Search for the cell housing the specified text and yield its [x, y] center coordinate. 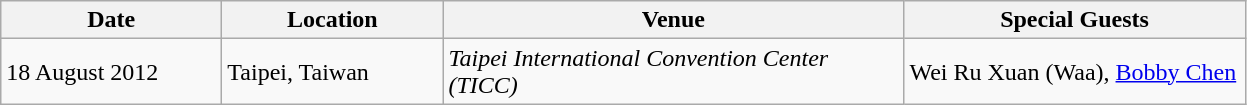
Venue [674, 20]
Location [332, 20]
Special Guests [1074, 20]
Wei Ru Xuan (Waa), Bobby Chen [1074, 72]
Taipei, Taiwan [332, 72]
Taipei International Convention Center (TICC) [674, 72]
Date [112, 20]
18 August 2012 [112, 72]
